Identify which cell holds the provided text, then report its [X, Y] central coordinate. 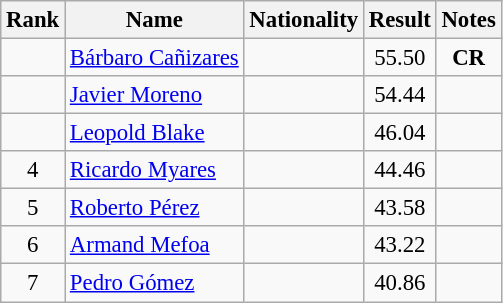
43.22 [400, 245]
4 [33, 170]
54.44 [400, 95]
Roberto Pérez [154, 208]
Armand Mefoa [154, 245]
Notes [468, 20]
Ricardo Myares [154, 170]
5 [33, 208]
Nationality [304, 20]
40.86 [400, 283]
55.50 [400, 58]
Leopold Blake [154, 133]
CR [468, 58]
Pedro Gómez [154, 283]
Rank [33, 20]
Name [154, 20]
Result [400, 20]
7 [33, 283]
44.46 [400, 170]
43.58 [400, 208]
6 [33, 245]
46.04 [400, 133]
Javier Moreno [154, 95]
Bárbaro Cañizares [154, 58]
